Find where the given text appears and provide that cell's center as [X, Y] coordinate. 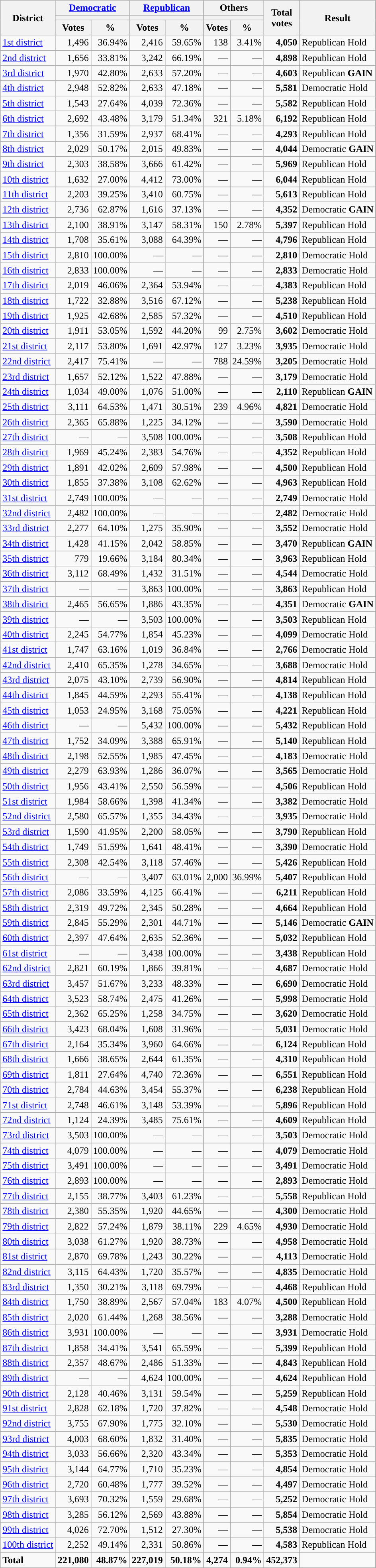
75.05% [184, 710]
3,388 [147, 741]
4,609 [282, 1120]
41.95% [110, 832]
43.35% [184, 604]
44th district [28, 695]
35.23% [184, 1469]
61.27% [110, 1241]
64th district [28, 999]
38.91% [110, 225]
66th district [28, 1029]
3,112 [73, 574]
100th district [28, 1545]
1,985 [147, 756]
5,835 [282, 1439]
4,183 [282, 756]
50th district [28, 786]
1,428 [73, 543]
2,203 [73, 195]
58.05% [184, 832]
37th district [28, 589]
2,822 [73, 1226]
47.45% [184, 756]
3,565 [282, 771]
55.29% [110, 923]
4,497 [282, 1484]
39.25% [110, 195]
2,319 [73, 908]
47th district [28, 741]
31.40% [184, 1439]
2,948 [73, 88]
42.02% [110, 468]
57.04% [184, 1302]
34.43% [184, 816]
4,099 [282, 634]
1,666 [73, 1059]
4,039 [147, 103]
62.87% [110, 210]
3,693 [73, 1499]
83rd district [28, 1287]
61.44% [110, 1317]
2,019 [73, 285]
3,382 [282, 801]
66.19% [184, 58]
1,911 [73, 331]
3,410 [147, 195]
53rd district [28, 832]
65.25% [110, 1014]
47.18% [184, 88]
2,580 [73, 816]
30.51% [184, 407]
44.65% [184, 1211]
34.09% [110, 741]
3,688 [282, 665]
56.59% [184, 786]
56.66% [110, 1454]
1,034 [73, 392]
Republican [166, 8]
3,457 [73, 984]
2,937 [147, 134]
42.97% [184, 346]
49.83% [184, 149]
1,866 [147, 968]
27.00% [110, 179]
2,410 [73, 665]
64.66% [184, 1044]
92nd district [28, 1424]
40.46% [110, 1393]
65.91% [184, 741]
68.60% [110, 1439]
24.59% [247, 361]
58.85% [184, 543]
4,583 [282, 1545]
36.94% [110, 43]
50.17% [110, 149]
1,925 [73, 316]
2,364 [147, 285]
2,303 [73, 164]
77th district [28, 1196]
2,357 [73, 1363]
59.65% [184, 43]
3,790 [282, 832]
Total [28, 1560]
50.86% [184, 1545]
1,512 [147, 1530]
5,538 [282, 1530]
25th district [28, 407]
36th district [28, 574]
40th district [28, 634]
2,739 [147, 680]
33rd district [28, 528]
1,969 [73, 452]
32nd district [28, 513]
2,644 [147, 1059]
6,211 [282, 892]
55.37% [184, 1090]
64.10% [110, 528]
4,821 [282, 407]
43.48% [110, 118]
27.30% [184, 1530]
8th district [28, 149]
58th district [28, 908]
41.15% [110, 543]
1,076 [147, 392]
221,080 [73, 1560]
4,293 [282, 134]
3,423 [73, 1029]
54th district [28, 847]
2,475 [147, 999]
2,383 [147, 452]
1,632 [73, 179]
2,279 [73, 771]
10th district [28, 179]
62.18% [110, 1409]
51.59% [110, 847]
1,641 [147, 847]
4,351 [282, 604]
65.59% [184, 1348]
58.31% [184, 225]
51.34% [184, 118]
4,898 [282, 58]
93rd district [28, 1439]
5,031 [282, 1029]
41.34% [184, 801]
60.48% [110, 1484]
39th district [28, 619]
72nd district [28, 1120]
1,592 [147, 331]
4,383 [282, 285]
4,138 [282, 695]
2,720 [73, 1484]
54.77% [110, 634]
1,559 [147, 1499]
55.41% [184, 695]
5,530 [282, 1424]
70th district [28, 1090]
4,412 [147, 179]
76th district [28, 1181]
56.65% [110, 604]
1,225 [147, 422]
51.00% [184, 392]
2,550 [147, 786]
1,722 [73, 301]
1,268 [147, 1317]
52.36% [184, 938]
2,293 [147, 695]
1,984 [73, 801]
5,581 [282, 88]
788 [217, 361]
5,032 [282, 938]
321 [217, 118]
3,148 [147, 1105]
150 [217, 225]
4,687 [282, 968]
2,821 [73, 968]
1,590 [73, 832]
52.82% [110, 88]
2,252 [73, 1545]
34.12% [184, 422]
4,274 [217, 1560]
3,088 [147, 240]
2,784 [73, 1090]
99 [217, 331]
5,426 [282, 862]
31st district [28, 498]
5,613 [282, 195]
33.81% [110, 58]
2,020 [73, 1317]
37.82% [184, 1409]
2,416 [147, 43]
23rd district [28, 376]
1,811 [73, 1074]
5,399 [282, 1348]
2,086 [73, 892]
4,930 [282, 1226]
4,026 [73, 1530]
5,140 [282, 741]
57th district [28, 892]
16th district [28, 270]
4,310 [282, 1059]
89th district [28, 1378]
2.75% [247, 331]
80.34% [184, 559]
3,590 [282, 422]
49.72% [110, 908]
3,602 [282, 331]
4.96% [247, 407]
73rd district [28, 1135]
6,124 [282, 1044]
2,155 [73, 1196]
29th district [28, 468]
39.81% [184, 968]
7th district [28, 134]
5.18% [247, 118]
49.14% [110, 1545]
3,038 [73, 1241]
51.33% [184, 1363]
1,656 [73, 58]
57.20% [184, 73]
37.38% [110, 483]
65th district [28, 1014]
2,465 [73, 604]
3,285 [73, 1515]
6,690 [282, 984]
2,397 [73, 938]
1,854 [147, 634]
1,398 [147, 801]
2,000 [217, 877]
1,747 [73, 649]
67th district [28, 1044]
3,131 [147, 1393]
60th district [28, 938]
227,019 [147, 1560]
34.41% [110, 1348]
96th district [28, 1484]
88th district [28, 1363]
3,242 [147, 58]
1,278 [147, 665]
3,111 [73, 407]
2,870 [73, 1257]
32.10% [184, 1424]
49.00% [110, 392]
1,708 [73, 240]
30th district [28, 483]
85th district [28, 1317]
Result [338, 18]
3.23% [247, 346]
2,198 [73, 756]
43rd district [28, 680]
62.62% [184, 483]
2.78% [247, 225]
2,567 [147, 1302]
4,221 [282, 710]
5,896 [282, 1105]
50.28% [184, 908]
43.41% [110, 786]
91st district [28, 1409]
34.65% [184, 665]
63.93% [110, 771]
61st district [28, 953]
52.12% [110, 376]
49th district [28, 771]
80th district [28, 1241]
2,029 [73, 149]
4,664 [282, 908]
5,252 [282, 1499]
5,558 [282, 1196]
4.65% [247, 1226]
81st district [28, 1257]
2,748 [73, 1105]
64.39% [184, 240]
3,516 [147, 301]
2,692 [73, 118]
1,496 [73, 43]
Democratic [92, 8]
4,050 [282, 43]
61.35% [184, 1059]
1,858 [73, 1348]
4,814 [282, 680]
3,552 [282, 528]
452,373 [282, 1560]
63rd district [28, 984]
34th district [28, 543]
38.56% [184, 1317]
127 [217, 346]
75.61% [184, 1120]
35th district [28, 559]
79th district [28, 1226]
2,042 [147, 543]
59.54% [184, 1393]
2,736 [73, 210]
3,390 [282, 847]
51st district [28, 801]
4,843 [282, 1363]
2,331 [147, 1545]
68.49% [110, 574]
4,300 [282, 1211]
68.04% [110, 1029]
44.20% [184, 331]
4,113 [282, 1257]
67.12% [184, 301]
19.66% [110, 559]
65.35% [110, 665]
24.95% [110, 710]
4,603 [282, 73]
2,486 [147, 1363]
53.80% [110, 346]
3,184 [147, 559]
1,710 [147, 1469]
1,053 [73, 710]
12th district [28, 210]
1,750 [73, 1302]
44.63% [110, 1090]
2,417 [73, 361]
24th district [28, 392]
38.58% [110, 164]
95th district [28, 1469]
42.68% [110, 316]
51.67% [110, 984]
2,828 [73, 1409]
78th district [28, 1211]
2,245 [73, 634]
1,775 [147, 1424]
1st district [28, 43]
42.80% [110, 73]
4th district [28, 88]
48.87% [110, 1560]
4,963 [282, 483]
34.75% [184, 1014]
1,355 [147, 816]
42.54% [110, 862]
779 [73, 559]
56.12% [110, 1515]
4,548 [282, 1409]
1,286 [147, 771]
1,956 [73, 786]
2,362 [73, 1014]
54.76% [184, 452]
56th district [28, 877]
1,608 [147, 1029]
2,015 [147, 149]
90th district [28, 1393]
1,243 [147, 1257]
2,308 [73, 862]
73.00% [184, 179]
3,523 [73, 999]
42nd district [28, 665]
55th district [28, 862]
98th district [28, 1515]
5,998 [282, 999]
61.23% [184, 1196]
94th district [28, 1454]
5,353 [282, 1454]
43.34% [184, 1454]
3,288 [282, 1317]
59th district [28, 923]
35.34% [110, 1044]
1,752 [73, 741]
4,544 [282, 574]
18th district [28, 301]
44.59% [110, 695]
26th district [28, 422]
1,616 [147, 210]
229 [217, 1226]
19th district [28, 316]
2,609 [147, 468]
43.88% [184, 1515]
3,470 [282, 543]
3,485 [147, 1120]
67.90% [110, 1424]
47.88% [184, 376]
4,796 [282, 240]
31.96% [184, 1029]
5,259 [282, 1393]
3.41% [247, 43]
74th district [28, 1150]
27th district [28, 437]
5,854 [282, 1515]
3,963 [282, 559]
48.67% [110, 1363]
1,855 [73, 483]
99th district [28, 1530]
1,432 [147, 574]
2,320 [147, 1454]
1,832 [147, 1439]
3,144 [73, 1469]
57.32% [184, 316]
2,365 [73, 422]
38.11% [184, 1226]
69th district [28, 1074]
3rd district [28, 73]
50.18% [184, 1560]
2,277 [73, 528]
3,115 [73, 1272]
1,471 [147, 407]
4,044 [282, 149]
31.59% [110, 134]
3,108 [147, 483]
29.68% [184, 1499]
5,238 [282, 301]
66.41% [184, 892]
4,740 [147, 1074]
97th district [28, 1499]
District [28, 18]
63.16% [110, 649]
5th district [28, 103]
2,766 [282, 649]
2,100 [73, 225]
2,845 [73, 923]
1,970 [73, 73]
28th district [28, 452]
138 [217, 43]
45th district [28, 710]
3,033 [73, 1454]
3,147 [147, 225]
5,582 [282, 103]
3,233 [147, 984]
11th district [28, 195]
32.88% [110, 301]
45.24% [110, 452]
53.05% [110, 331]
47.64% [110, 938]
48.33% [184, 984]
35.61% [110, 240]
4,958 [282, 1241]
1,275 [147, 528]
68.41% [184, 134]
30.21% [110, 1287]
46th district [28, 726]
6,551 [282, 1074]
64.53% [110, 407]
48.41% [184, 847]
62nd district [28, 968]
4,835 [282, 1272]
31.51% [184, 574]
6,238 [282, 1090]
61.42% [184, 164]
1,356 [73, 134]
15th district [28, 255]
2,345 [147, 908]
2,164 [73, 1044]
56.90% [184, 680]
2,301 [147, 923]
41st district [28, 649]
13th district [28, 225]
1,657 [73, 376]
Others [233, 8]
57.98% [184, 468]
45.23% [184, 634]
69.79% [184, 1287]
1,019 [147, 649]
2,128 [73, 1393]
2,635 [147, 938]
4,468 [282, 1287]
1,845 [73, 695]
3,960 [147, 1044]
36.84% [184, 649]
58.74% [110, 999]
52nd district [28, 816]
3,403 [147, 1196]
1,543 [73, 103]
1,777 [147, 1484]
58.66% [110, 801]
3,407 [147, 877]
4,125 [147, 892]
70.32% [110, 1499]
60.19% [110, 968]
3,620 [282, 1014]
9th district [28, 164]
0.94% [247, 1560]
3,205 [282, 361]
44.71% [184, 923]
6th district [28, 118]
38.77% [110, 1196]
53.94% [184, 285]
38th district [28, 604]
2,585 [147, 316]
2,110 [282, 392]
3,541 [147, 1348]
71st district [28, 1105]
6,192 [282, 118]
36.99% [247, 877]
2nd district [28, 58]
39.52% [184, 1484]
37.13% [184, 210]
2,075 [73, 680]
64.43% [110, 1272]
4,510 [282, 316]
57.46% [184, 862]
2,380 [73, 1211]
38.89% [110, 1302]
35.90% [184, 528]
5,407 [282, 877]
48th district [28, 756]
65.57% [110, 816]
53.39% [184, 1105]
72.70% [110, 1530]
46.61% [110, 1105]
3,755 [73, 1424]
84th district [28, 1302]
1,879 [147, 1226]
1,886 [147, 604]
75th district [28, 1166]
2,200 [147, 832]
4,003 [73, 1439]
41.26% [184, 999]
1,522 [147, 376]
4.07% [247, 1302]
30.22% [184, 1257]
36.07% [184, 771]
1,749 [73, 847]
17th district [28, 285]
20th district [28, 331]
5,969 [282, 164]
52.55% [110, 756]
239 [217, 407]
82nd district [28, 1272]
87th district [28, 1348]
14th district [28, 240]
63.01% [184, 877]
65.88% [110, 422]
1,891 [73, 468]
1,691 [147, 346]
1,350 [73, 1287]
69.78% [110, 1257]
60.75% [184, 195]
3,168 [147, 710]
4,506 [282, 786]
2,117 [73, 346]
22nd district [28, 361]
38.73% [184, 1241]
38.65% [110, 1059]
2,569 [147, 1515]
Totalvotes [282, 18]
75.41% [110, 361]
57.24% [110, 1226]
4,854 [282, 1469]
21st district [28, 346]
3,454 [147, 1090]
5,146 [282, 923]
1,258 [147, 1014]
35.57% [184, 1272]
183 [217, 1302]
24.39% [110, 1120]
1,124 [73, 1120]
3,666 [147, 164]
33.59% [110, 892]
5,397 [282, 225]
68th district [28, 1059]
43.10% [110, 680]
46.06% [110, 285]
6,044 [282, 179]
86th district [28, 1332]
55.35% [110, 1211]
64.77% [110, 1469]
